Identify which cell holds the provided text, then report its [X, Y] central coordinate. 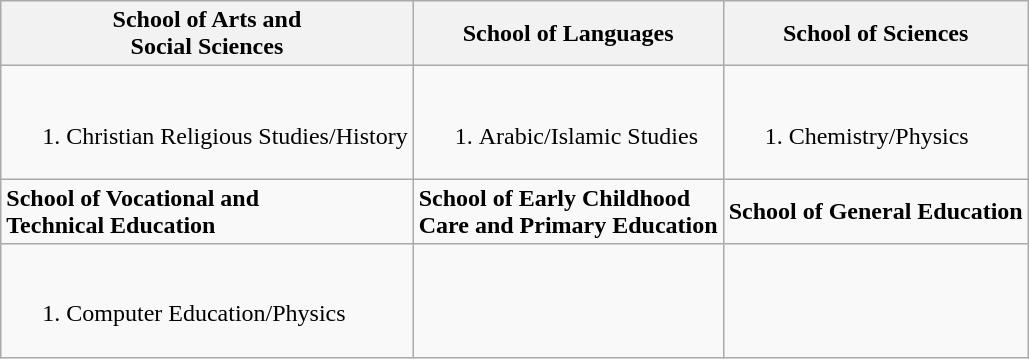
School of Vocational andTechnical Education [207, 212]
School of General Education [876, 212]
Computer Education/Physics [207, 300]
Arabic/Islamic Studies [568, 122]
School of Early ChildhoodCare and Primary Education [568, 212]
School of Arts andSocial Sciences [207, 34]
Chemistry/Physics [876, 122]
School of Languages [568, 34]
Christian Religious Studies/History [207, 122]
School of Sciences [876, 34]
